Return [X, Y] of the center of cell containing provided text 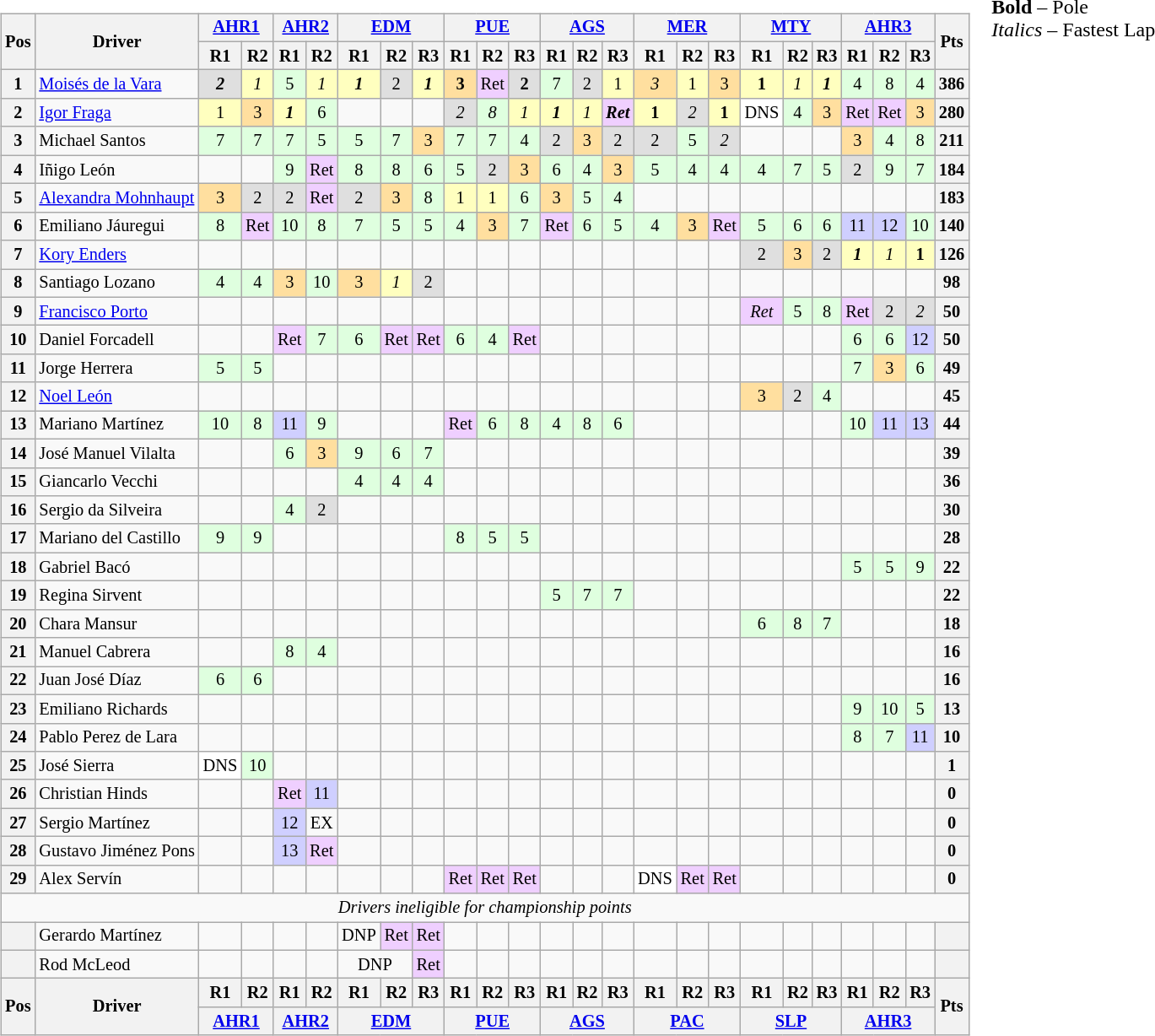
Gerardo Martínez [116, 936]
44 [952, 425]
26 [18, 794]
49 [952, 369]
30 [952, 510]
Mariano del Castillo [116, 538]
Manuel Cabrera [116, 652]
14 [18, 453]
Noel León [116, 397]
José Manuel Vilalta [116, 453]
José Sierra [116, 766]
184 [952, 170]
Igor Fraga [116, 113]
Iñigo León [116, 170]
Alex Servín [116, 879]
Drivers ineligible for championship points [484, 908]
Gabriel Bacó [116, 567]
20 [18, 623]
140 [952, 226]
24 [18, 737]
36 [952, 482]
Jorge Herrera [116, 369]
Giancarlo Vecchi [116, 482]
PAC [687, 1022]
39 [952, 453]
21 [18, 652]
Daniel Forcadell [116, 340]
45 [952, 397]
Michael Santos [116, 141]
Christian Hinds [116, 794]
Emiliano Richards [116, 709]
Chara Mansur [116, 623]
Rod McLeod [116, 964]
Sergio Martínez [116, 823]
Kory Enders [116, 255]
Juan José Díaz [116, 681]
27 [18, 823]
25 [18, 766]
Moisés de la Vara [116, 84]
126 [952, 255]
183 [952, 198]
Regina Sirvent [116, 596]
EX [321, 823]
19 [18, 596]
280 [952, 113]
17 [18, 538]
386 [952, 84]
Alexandra Mohnhaupt [116, 198]
Santiago Lozano [116, 283]
211 [952, 141]
MER [687, 28]
15 [18, 482]
Pablo Perez de Lara [116, 737]
Emiliano Jáuregui [116, 226]
23 [18, 709]
Francisco Porto [116, 311]
MTY [791, 28]
29 [18, 879]
Gustavo Jiménez Pons [116, 851]
Mariano Martínez [116, 425]
Sergio da Silveira [116, 510]
98 [952, 283]
SLP [791, 1022]
